From the cell containing the given text, extract its center point as (x, y) coordinate. 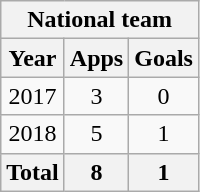
Goals (164, 58)
Year (33, 58)
2018 (33, 134)
8 (96, 172)
Apps (96, 58)
5 (96, 134)
0 (164, 96)
National team (100, 20)
3 (96, 96)
Total (33, 172)
2017 (33, 96)
